Pinpoint the cell where the given text exists, returning its (x, y) midpoint coordinate. 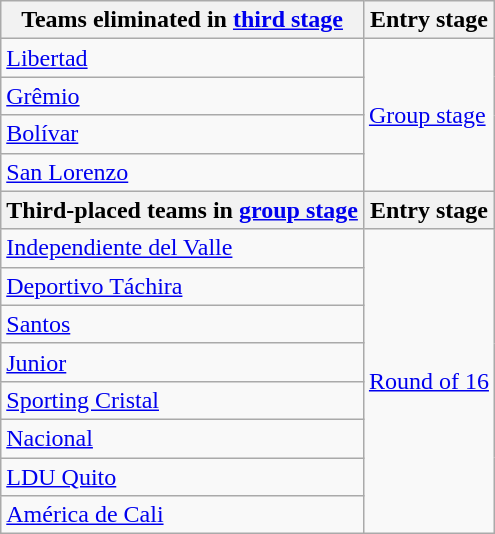
Third-placed teams in group stage (182, 210)
Group stage (428, 115)
Libertad (182, 58)
San Lorenzo (182, 172)
Junior (182, 362)
Independiente del Valle (182, 248)
Sporting Cristal (182, 400)
Bolívar (182, 134)
Deportivo Táchira (182, 286)
Round of 16 (428, 381)
América de Cali (182, 515)
Teams eliminated in third stage (182, 20)
Grêmio (182, 96)
Santos (182, 324)
Nacional (182, 438)
LDU Quito (182, 477)
